Pinpoint the cell where the given text exists, returning its (x, y) midpoint coordinate. 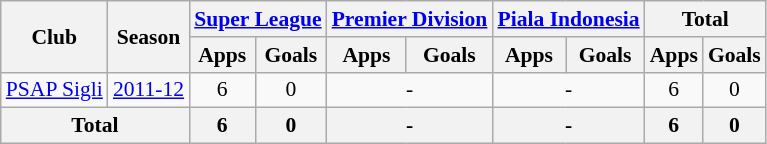
2011-12 (148, 90)
Club (54, 36)
PSAP Sigli (54, 90)
Premier Division (410, 19)
Season (148, 36)
Super League (258, 19)
Piala Indonesia (568, 19)
